Identify which cell holds the provided text, then report its (X, Y) central coordinate. 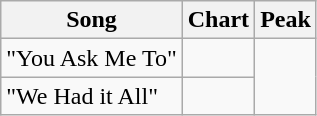
Song (92, 20)
Chart (218, 20)
"You Ask Me To" (92, 58)
Peak (286, 20)
"We Had it All" (92, 96)
